Output the (x, y) coordinate of the center of the cell containing the given text.  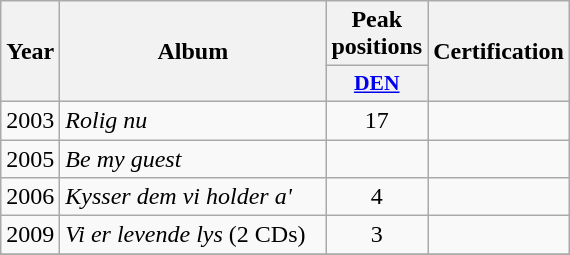
Be my guest (193, 159)
DEN (377, 84)
2009 (30, 235)
2005 (30, 159)
Rolig nu (193, 120)
Vi er levende lys (2 CDs) (193, 235)
2003 (30, 120)
Kysser dem vi holder a' (193, 197)
2006 (30, 197)
17 (377, 120)
Certification (499, 52)
Year (30, 52)
4 (377, 197)
3 (377, 235)
Album (193, 52)
Peak positions (377, 34)
